For the text-containing cell, return its midpoint in (X, Y) coordinate format. 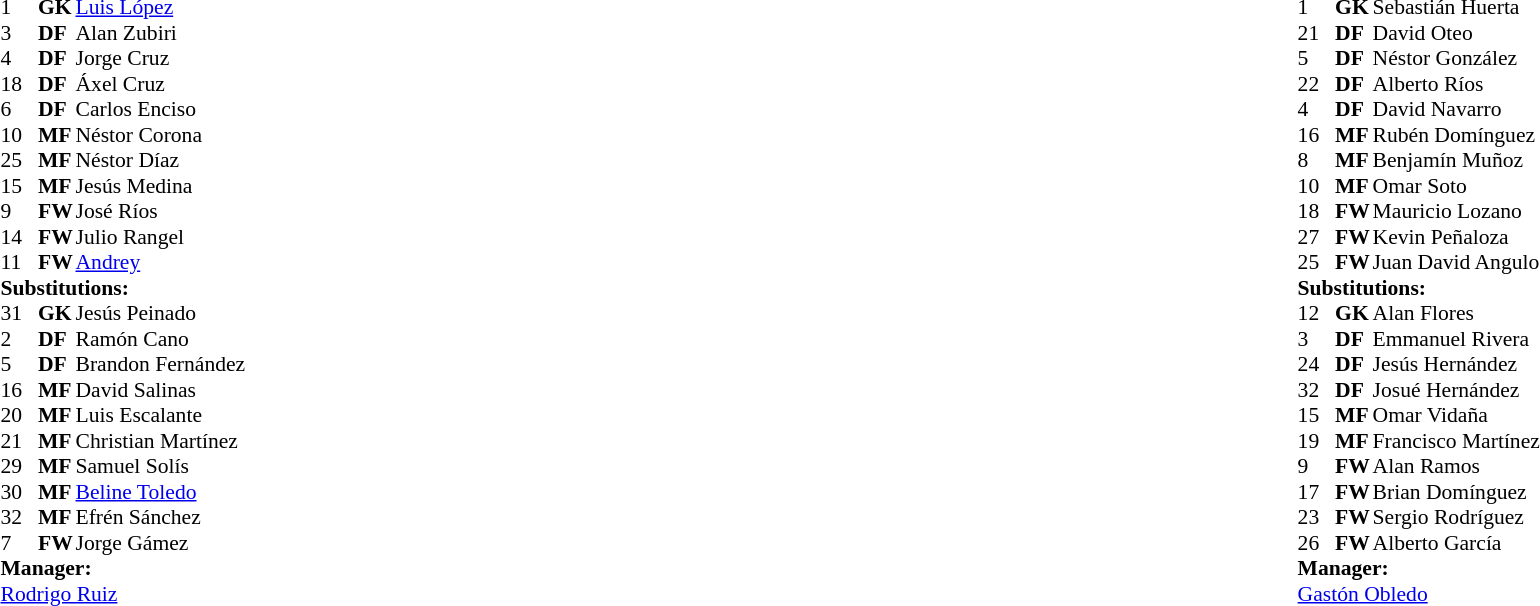
20 (19, 415)
Christian Martínez (161, 441)
David Salinas (161, 390)
Ramón Cano (161, 339)
Jesús Medina (161, 186)
Emmanuel Rivera (1456, 339)
Alberto Ríos (1456, 84)
Luis Escalante (161, 415)
Alan Zubiri (161, 33)
Alan Flores (1456, 313)
Jorge Gámez (161, 543)
Mauricio Lozano (1456, 211)
2 (19, 339)
Alan Ramos (1456, 467)
Andrey (161, 263)
David Oteo (1456, 33)
Juan David Angulo (1456, 263)
Rubén Domínguez (1456, 135)
Áxel Cruz (161, 84)
14 (19, 237)
6 (19, 109)
Jesús Hernández (1456, 365)
Néstor González (1456, 59)
11 (19, 263)
24 (1317, 365)
29 (19, 467)
David Navarro (1456, 109)
17 (1317, 492)
8 (1317, 161)
Francisco Martínez (1456, 441)
Néstor Corona (161, 135)
Néstor Díaz (161, 161)
Carlos Enciso (161, 109)
Jesús Peinado (161, 313)
Omar Soto (1456, 186)
Samuel Solís (161, 467)
7 (19, 543)
José Ríos (161, 211)
Omar Vidaña (1456, 415)
Josué Hernández (1456, 390)
Brandon Fernández (161, 365)
Alberto García (1456, 543)
Benjamín Muñoz (1456, 161)
30 (19, 492)
Beline Toledo (161, 492)
Kevin Peñaloza (1456, 237)
Brian Domínguez (1456, 492)
19 (1317, 441)
Sergio Rodríguez (1456, 517)
31 (19, 313)
Julio Rangel (161, 237)
22 (1317, 84)
27 (1317, 237)
12 (1317, 313)
Efrén Sánchez (161, 517)
23 (1317, 517)
Jorge Cruz (161, 59)
26 (1317, 543)
